Find where the given text appears and provide that cell's center as (X, Y) coordinate. 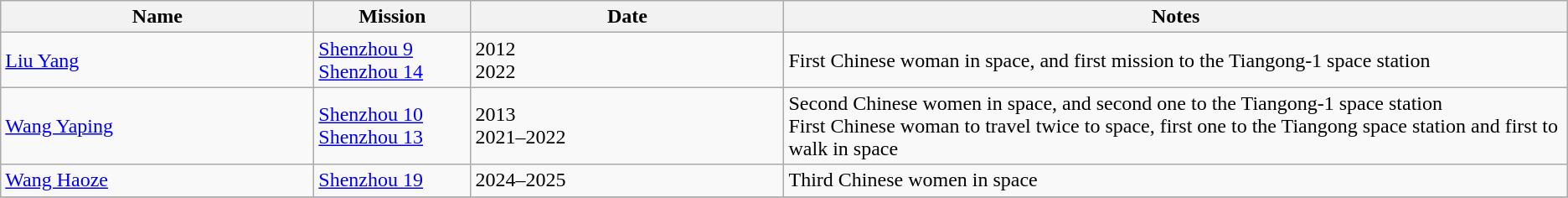
Shenzhou 10Shenzhou 13 (392, 126)
20122022 (627, 60)
2024–2025 (627, 180)
Wang Haoze (157, 180)
Liu Yang (157, 60)
Notes (1176, 17)
Name (157, 17)
Wang Yaping (157, 126)
First Chinese woman in space, and first mission to the Tiangong-1 space station (1176, 60)
Third Chinese women in space (1176, 180)
Date (627, 17)
20132021–2022 (627, 126)
Shenzhou 9 Shenzhou 14 (392, 60)
Shenzhou 19 (392, 180)
Mission (392, 17)
